Return (X, Y) of the center of cell containing provided text 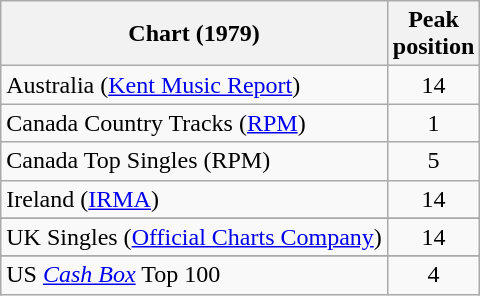
4 (433, 275)
5 (433, 161)
Australia (Kent Music Report) (194, 85)
UK Singles (Official Charts Company) (194, 237)
Canada Top Singles (RPM) (194, 161)
Ireland (IRMA) (194, 199)
Chart (1979) (194, 34)
Peakposition (433, 34)
1 (433, 123)
US Cash Box Top 100 (194, 275)
Canada Country Tracks (RPM) (194, 123)
